Output the (X, Y) coordinate of the center of the cell containing the given text.  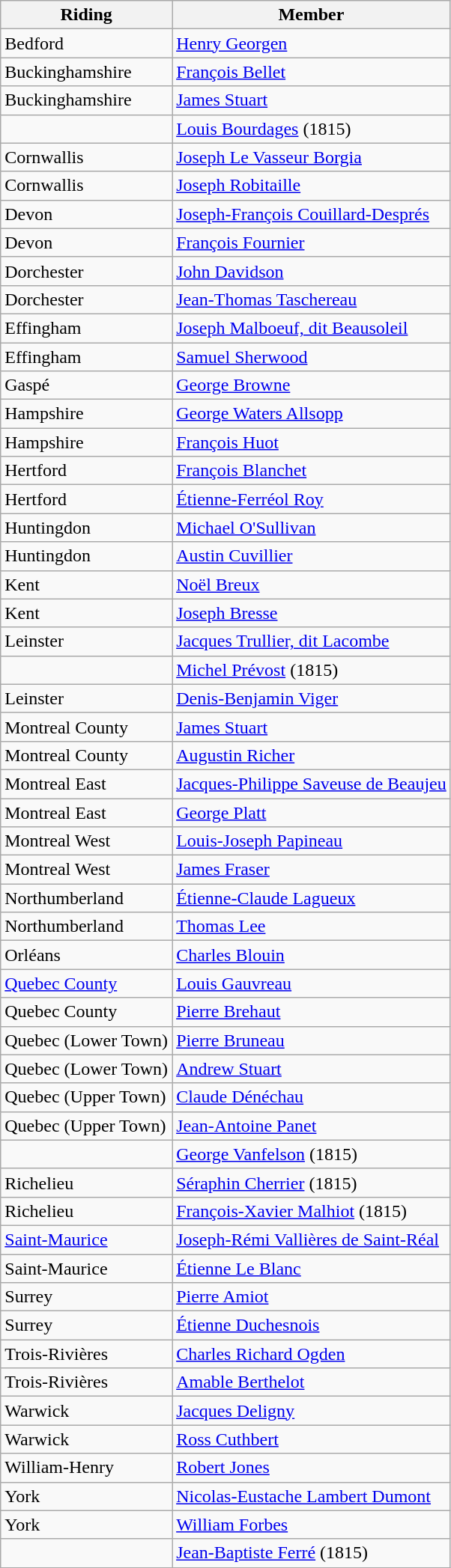
George Waters Allsopp (312, 414)
Bedford (87, 43)
Joseph-François Couillard-Després (312, 214)
Jacques-Philippe Saveuse de Beaujeu (312, 784)
Pierre Amiot (312, 1297)
Noël Breux (312, 585)
François-Xavier Malhiot (1815) (312, 1211)
François Bellet (312, 72)
Member (312, 15)
François Huot (312, 442)
Charles Blouin (312, 955)
Jean-Antoine Panet (312, 1126)
Étienne Duchesnois (312, 1326)
Gaspé (87, 385)
George Vanfelson (1815) (312, 1154)
Andrew Stuart (312, 1069)
Amable Berthelot (312, 1382)
Orléans (87, 955)
Michael O'Sullivan (312, 528)
George Browne (312, 385)
Jacques Trullier, dit Lacombe (312, 641)
Louis-Joseph Papineau (312, 841)
Joseph Le Vasseur Borgia (312, 157)
Thomas Lee (312, 927)
Joseph Bresse (312, 613)
Charles Richard Ogden (312, 1354)
Joseph-Rémi Vallières de Saint-Réal (312, 1239)
Jean-Baptiste Ferré (1815) (312, 1553)
Jacques Deligny (312, 1411)
Joseph Robitaille (312, 186)
Samuel Sherwood (312, 357)
Austin Cuvillier (312, 556)
Pierre Bruneau (312, 1040)
Pierre Brehaut (312, 1012)
Riding (87, 15)
Étienne Le Blanc (312, 1269)
Séraphin Cherrier (1815) (312, 1183)
Étienne-Claude Lagueux (312, 898)
Étienne-Ferréol Roy (312, 499)
Henry Georgen (312, 43)
John Davidson (312, 271)
Michel Prévost (1815) (312, 670)
Joseph Malboeuf, dit Beausoleil (312, 328)
Louis Gauvreau (312, 983)
Jean-Thomas Taschereau (312, 299)
William Forbes (312, 1525)
Ross Cuthbert (312, 1439)
Nicolas-Eustache Lambert Dumont (312, 1496)
Louis Bourdages (1815) (312, 129)
Claude Dénéchau (312, 1097)
William-Henry (87, 1468)
Denis-Benjamin Viger (312, 698)
George Platt (312, 812)
Robert Jones (312, 1468)
Augustin Richer (312, 755)
François Blanchet (312, 471)
James Fraser (312, 870)
François Fournier (312, 242)
